Return the [X, Y] coordinate for the center point of the cell that contains the specified text.  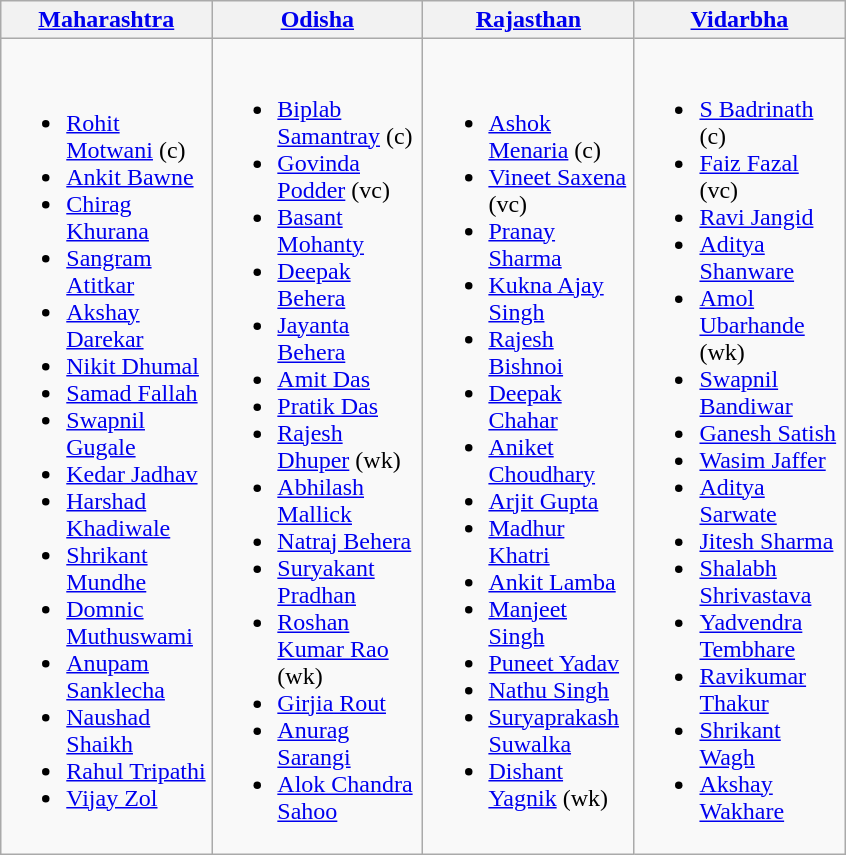
Odisha [318, 20]
Vidarbha [740, 20]
Maharashtra [106, 20]
Rajasthan [528, 20]
